Determine the (X, Y) coordinate at the center of the cell enclosing the given text.  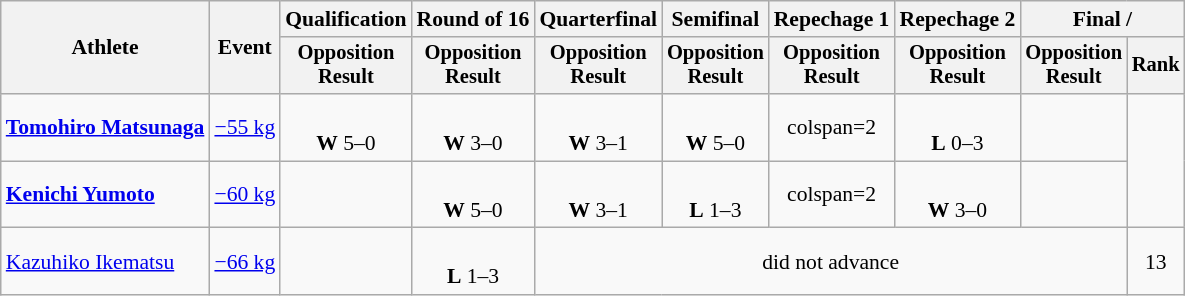
did not advance (830, 262)
−66 kg (244, 262)
Final / (1102, 19)
Round of 16 (474, 19)
Tomohiro Matsunaga (106, 128)
Athlete (106, 48)
Quarterfinal (598, 19)
−60 kg (244, 194)
Kenichi Yumoto (106, 194)
Rank (1156, 66)
Event (244, 48)
Repechage 1 (832, 19)
Kazuhiko Ikematsu (106, 262)
L 0–3 (957, 128)
−55 kg (244, 128)
Semifinal (716, 19)
13 (1156, 262)
Repechage 2 (957, 19)
Qualification (346, 19)
